Capture the cell that displays the provided text and extract its [X, Y] central coordinate. 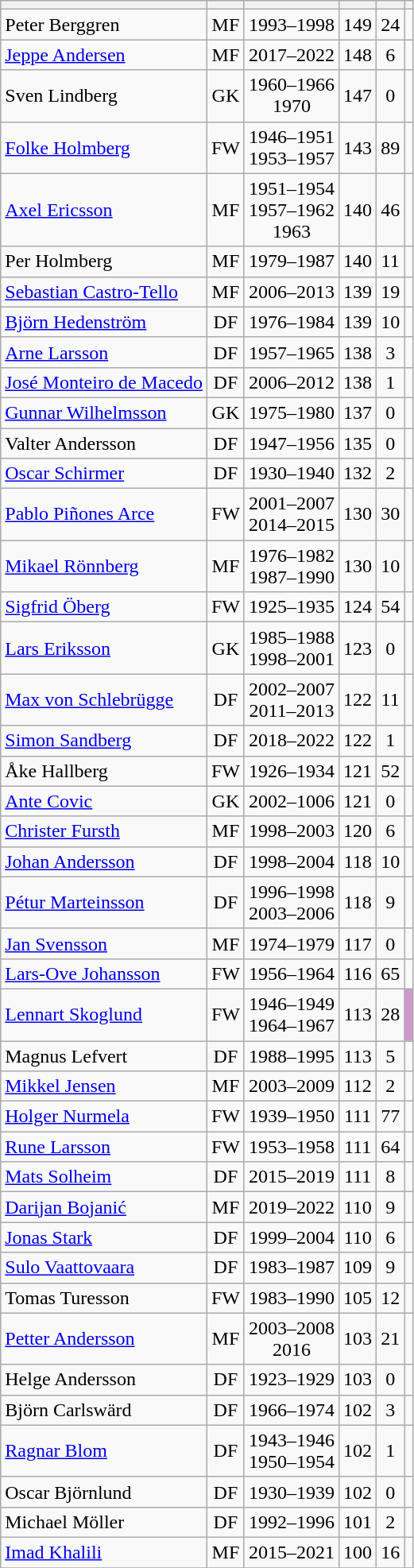
Oscar Björnlund [104, 1492]
1943–19461950–1954 [291, 1451]
64 [391, 1147]
Imad Khalili [104, 1552]
147 [358, 95]
149 [358, 25]
1979–1987 [291, 261]
100 [358, 1552]
1953–1958 [291, 1147]
105 [358, 1298]
117 [358, 943]
2003–20082016 [291, 1338]
Björn Carlswärd [104, 1410]
Sulo Vaattovaara [104, 1268]
1992–1996 [291, 1522]
1956–1964 [291, 974]
2017–2022 [291, 55]
Johan Andersson [104, 861]
1957–1965 [291, 352]
1930–1940 [291, 474]
1998–2003 [291, 831]
Sven Lindberg [104, 95]
2015–2021 [291, 1552]
54 [391, 607]
112 [358, 1086]
21 [391, 1338]
José Monteiro de Macedo [104, 382]
109 [358, 1268]
Peter Berggren [104, 25]
Folke Holmberg [104, 148]
2006–2013 [291, 292]
Mats Solheim [104, 1177]
Magnus Lefvert [104, 1056]
1926–1934 [291, 771]
1983–1987 [291, 1268]
Lennart Skoglund [104, 1014]
Axel Ericsson [104, 210]
2015–2019 [291, 1177]
Sigfrid Öberg [104, 607]
1925–1935 [291, 607]
Pablo Piñones Arce [104, 515]
30 [391, 515]
1985–19881998–2001 [291, 648]
1983–1990 [291, 1298]
Oscar Schirmer [104, 474]
Rune Larsson [104, 1147]
77 [391, 1117]
Simon Sandberg [104, 741]
24 [391, 25]
Max von Schlebrügge [104, 699]
2001–20072014–2015 [291, 515]
Åke Hallberg [104, 771]
2003–2009 [291, 1086]
28 [391, 1014]
52 [391, 771]
Tomas Turesson [104, 1298]
Jeppe Andersen [104, 55]
1946–19491964–1967 [291, 1014]
1976–19821987–1990 [291, 566]
Mikael Rönnberg [104, 566]
Ante Covic [104, 801]
Gunnar Wilhelmsson [104, 412]
Michael Möller [104, 1522]
Pétur Marteinsson [104, 903]
16 [391, 1552]
1966–1974 [291, 1410]
1960–19661970 [291, 95]
Mikkel Jensen [104, 1086]
1993–1998 [291, 25]
5 [391, 1056]
1976–1984 [291, 322]
101 [358, 1522]
Ragnar Blom [104, 1451]
65 [391, 974]
1975–1980 [291, 412]
1999–2004 [291, 1237]
19 [391, 292]
137 [358, 412]
2002–1006 [291, 801]
8 [391, 1177]
1947–1956 [291, 443]
12 [391, 1298]
1951–19541957–19621963 [291, 210]
Lars Eriksson [104, 648]
2006–2012 [291, 382]
1946–19511953–1957 [291, 148]
Jonas Stark [104, 1237]
1996–19982003–2006 [291, 903]
Holger Nurmela [104, 1117]
1998–2004 [291, 861]
Sebastian Castro-Tello [104, 292]
89 [391, 148]
1939–1950 [291, 1117]
1923–1929 [291, 1380]
1988–1995 [291, 1056]
135 [358, 443]
Christer Fursth [104, 831]
Per Holmberg [104, 261]
Jan Svensson [104, 943]
1974–1979 [291, 943]
Petter Andersson [104, 1338]
124 [358, 607]
2002–20072011–2013 [291, 699]
Lars-Ove Johansson [104, 974]
Arne Larsson [104, 352]
Darijan Bojanić [104, 1207]
116 [358, 974]
132 [358, 474]
120 [358, 831]
123 [358, 648]
Helge Andersson [104, 1380]
1930–1939 [291, 1492]
46 [391, 210]
2019–2022 [291, 1207]
Valter Andersson [104, 443]
2018–2022 [291, 741]
143 [358, 148]
Björn Hedenström [104, 322]
148 [358, 55]
